Pinpoint the cell where the given text exists, returning its [x, y] midpoint coordinate. 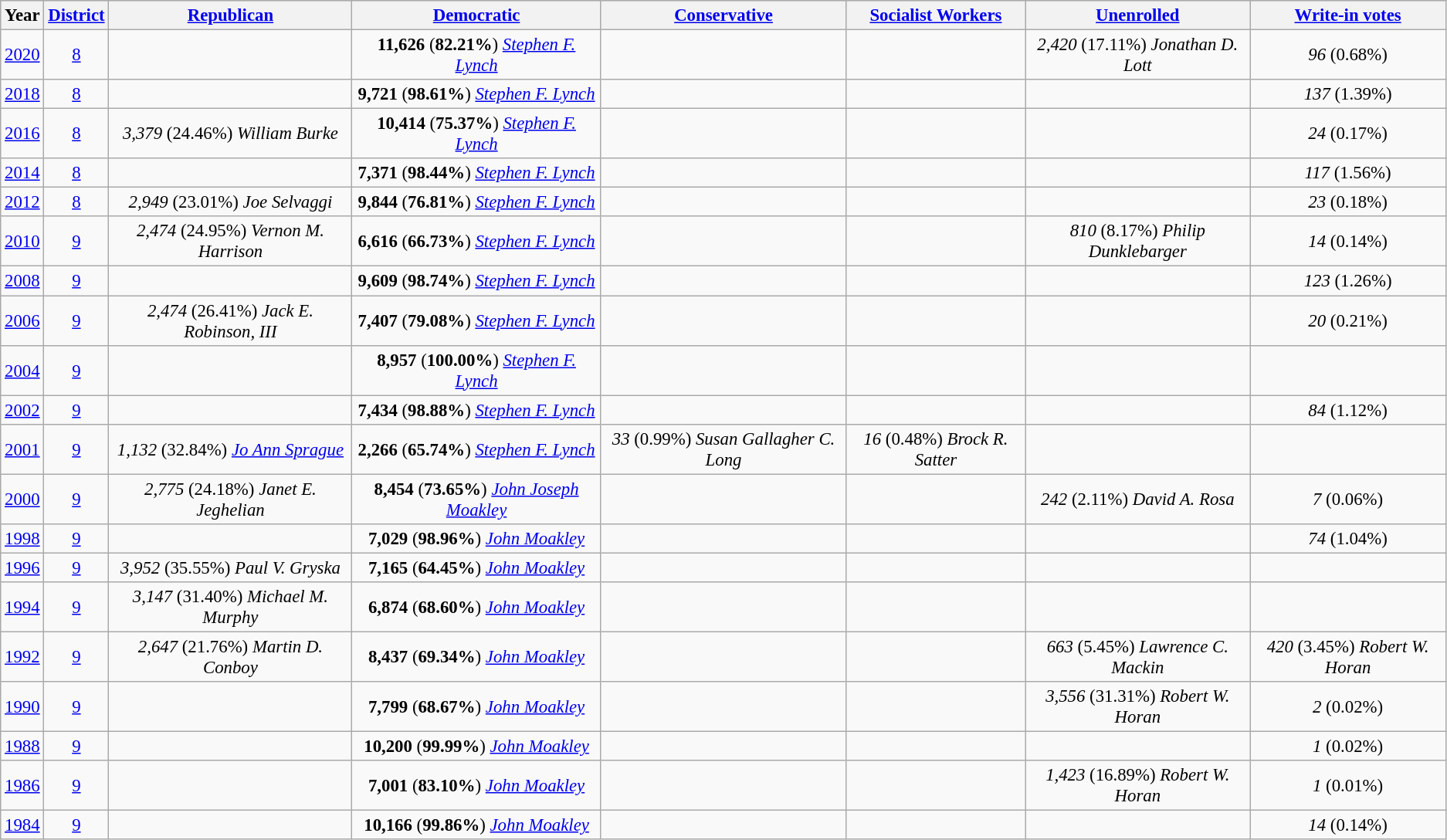
74 (1.04%) [1348, 539]
8,437 (69.34%) John Moakley [476, 656]
8,957 (100.00%) Stephen F. Lynch [476, 371]
10,414 (75.37%) Stephen F. Lynch [476, 134]
3,556 (31.31%) Robert W. Horan [1138, 707]
2 (0.02%) [1348, 707]
7,799 (68.67%) John Moakley [476, 707]
810 (8.17%) Philip Dunklebarger [1138, 241]
9,609 (98.74%) Stephen F. Lynch [476, 281]
Year [22, 15]
2014 [22, 173]
2,949 (23.01%) Joe Selvaggi [230, 202]
1 (0.01%) [1348, 786]
2,647 (21.76%) Martin D. Conboy [230, 656]
Write-in votes [1348, 15]
2002 [22, 410]
24 (0.17%) [1348, 134]
3,952 (35.55%) Paul V. Gryska [230, 567]
123 (1.26%) [1348, 281]
137 (1.39%) [1348, 94]
6,874 (68.60%) John Moakley [476, 607]
96 (0.68%) [1348, 56]
2006 [22, 321]
Socialist Workers [936, 15]
Democratic [476, 15]
2018 [22, 94]
Republican [230, 15]
1990 [22, 707]
8,454 (73.65%) John Joseph Moakley [476, 499]
1996 [22, 567]
10,200 (99.99%) John Moakley [476, 747]
11,626 (82.21%) Stephen F. Lynch [476, 56]
16 (0.48%) Brock R. Satter [936, 449]
9,721 (98.61%) Stephen F. Lynch [476, 94]
9,844 (76.81%) Stephen F. Lynch [476, 202]
2,420 (17.11%) Jonathan D. Lott [1138, 56]
20 (0.21%) [1348, 321]
10,166 (99.86%) John Moakley [476, 825]
663 (5.45%) Lawrence C. Mackin [1138, 656]
2,266 (65.74%) Stephen F. Lynch [476, 449]
7,407 (79.08%) Stephen F. Lynch [476, 321]
1998 [22, 539]
3,147 (31.40%) Michael M. Murphy [230, 607]
7,001 (83.10%) John Moakley [476, 786]
84 (1.12%) [1348, 410]
420 (3.45%) Robert W. Horan [1348, 656]
1984 [22, 825]
Unenrolled [1138, 15]
7,371 (98.44%) Stephen F. Lynch [476, 173]
2004 [22, 371]
1988 [22, 747]
2016 [22, 134]
1,423 (16.89%) Robert W. Horan [1138, 786]
3,379 (24.46%) William Burke [230, 134]
2000 [22, 499]
2,474 (26.41%) Jack E. Robinson, III [230, 321]
242 (2.11%) David A. Rosa [1138, 499]
7,165 (64.45%) John Moakley [476, 567]
2010 [22, 241]
Conservative [723, 15]
33 (0.99%) Susan Gallagher C. Long [723, 449]
6,616 (66.73%) Stephen F. Lynch [476, 241]
District [76, 15]
7,434 (98.88%) Stephen F. Lynch [476, 410]
2012 [22, 202]
1 (0.02%) [1348, 747]
1986 [22, 786]
7,029 (98.96%) John Moakley [476, 539]
2008 [22, 281]
2020 [22, 56]
23 (0.18%) [1348, 202]
117 (1.56%) [1348, 173]
1,132 (32.84%) Jo Ann Sprague [230, 449]
2,474 (24.95%) Vernon M. Harrison [230, 241]
2,775 (24.18%) Janet E. Jeghelian [230, 499]
2001 [22, 449]
7 (0.06%) [1348, 499]
1994 [22, 607]
1992 [22, 656]
